Output the (x, y) coordinate of the center of the cell containing the given text.  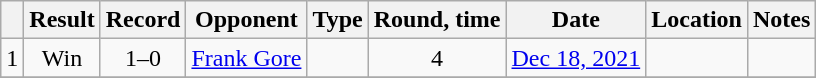
1 (12, 58)
4 (437, 58)
Dec 18, 2021 (576, 58)
Result (62, 20)
Frank Gore (246, 58)
Date (576, 20)
1–0 (143, 58)
Record (143, 20)
Type (338, 20)
Location (697, 20)
Round, time (437, 20)
Win (62, 58)
Opponent (246, 20)
Notes (781, 20)
